Output the (X, Y) coordinate of the center of the cell containing the given text.  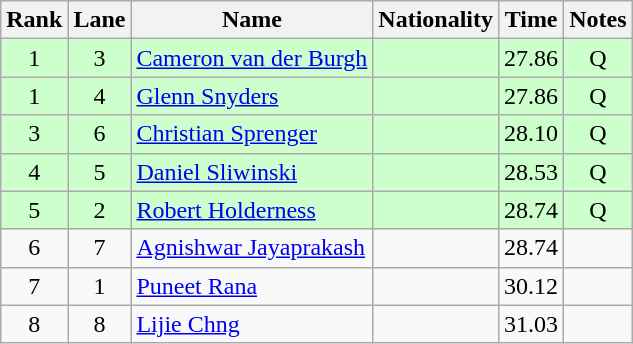
Notes (598, 20)
Rank (34, 20)
Robert Holderness (252, 210)
31.03 (532, 324)
Name (252, 20)
Glenn Snyders (252, 96)
Cameron van der Burgh (252, 58)
Agnishwar Jayaprakash (252, 248)
2 (100, 210)
28.10 (532, 134)
Time (532, 20)
Lijie Chng (252, 324)
Nationality (436, 20)
Lane (100, 20)
Daniel Sliwinski (252, 172)
28.53 (532, 172)
Puneet Rana (252, 286)
Christian Sprenger (252, 134)
30.12 (532, 286)
